For the text-containing cell, return its midpoint in (x, y) coordinate format. 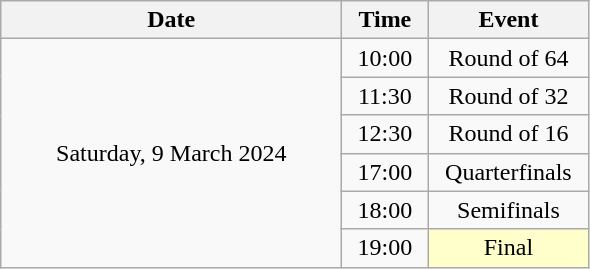
17:00 (385, 172)
19:00 (385, 248)
Quarterfinals (508, 172)
11:30 (385, 96)
Final (508, 248)
12:30 (385, 134)
Saturday, 9 March 2024 (172, 153)
Semifinals (508, 210)
Date (172, 20)
Round of 64 (508, 58)
Round of 32 (508, 96)
Round of 16 (508, 134)
10:00 (385, 58)
18:00 (385, 210)
Event (508, 20)
Time (385, 20)
